Provide the [X, Y] coordinate of the cell's center where the given text is located.  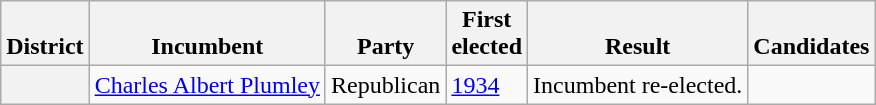
Incumbent re-elected. [638, 85]
Party [385, 34]
Result [638, 34]
Incumbent [207, 34]
Candidates [812, 34]
1934 [487, 85]
Firstelected [487, 34]
Republican [385, 85]
District [45, 34]
Charles Albert Plumley [207, 85]
